Scan for the cell matching the given text and deliver its (x, y) coordinate at center. 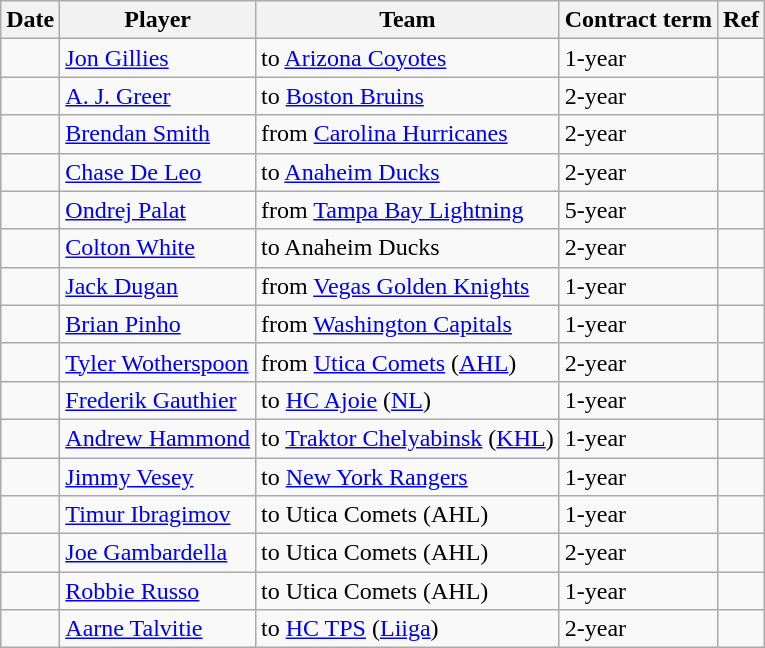
Jon Gillies (158, 58)
Tyler Wotherspoon (158, 362)
Frederik Gauthier (158, 400)
Jack Dugan (158, 286)
Team (407, 20)
Andrew Hammond (158, 438)
Brendan Smith (158, 134)
A. J. Greer (158, 96)
5-year (638, 210)
Colton White (158, 248)
Joe Gambardella (158, 553)
Brian Pinho (158, 324)
to HC Ajoie (NL) (407, 400)
from Utica Comets (AHL) (407, 362)
Date (30, 20)
to HC TPS (Liiga) (407, 629)
Timur Ibragimov (158, 515)
from Washington Capitals (407, 324)
from Carolina Hurricanes (407, 134)
Aarne Talvitie (158, 629)
from Vegas Golden Knights (407, 286)
to Boston Bruins (407, 96)
Player (158, 20)
to Arizona Coyotes (407, 58)
Chase De Leo (158, 172)
Robbie Russo (158, 591)
Contract term (638, 20)
to New York Rangers (407, 477)
from Tampa Bay Lightning (407, 210)
Jimmy Vesey (158, 477)
to Traktor Chelyabinsk (KHL) (407, 438)
Ondrej Palat (158, 210)
Ref (742, 20)
